Locate the cell with the specified text and output its (X, Y) center coordinate. 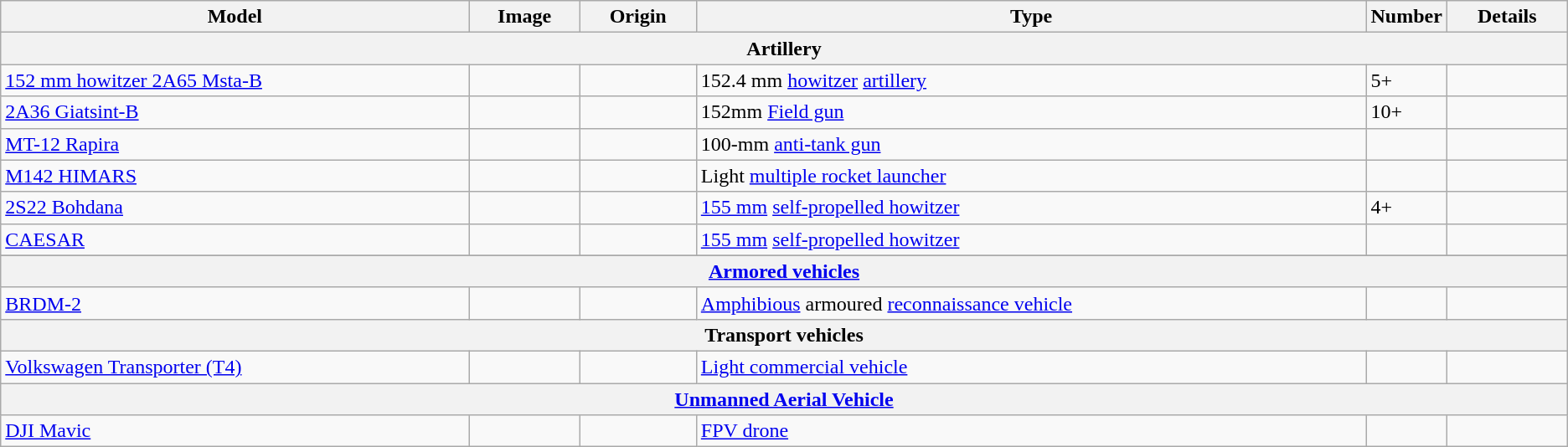
Image (524, 17)
2S22 Bohdana (235, 208)
Light commercial vehicle (1031, 367)
10+ (1406, 112)
Armored vehicles (784, 271)
CAESAR (235, 239)
2A36 Giatsint-B (235, 112)
Volkswagen Transporter (T4) (235, 367)
Type (1031, 17)
FPV drone (1031, 431)
Model (235, 17)
Light multiple rocket launcher (1031, 176)
DJI Mavic (235, 431)
5+ (1406, 80)
MT-12 Rapira (235, 144)
BRDM-2 (235, 303)
Amphibious armoured reconnaissance vehicle (1031, 303)
Number (1406, 17)
152.4 mm howitzer artillery (1031, 80)
Origin (638, 17)
Details (1507, 17)
152mm Field gun (1031, 112)
M142 HIMARS (235, 176)
152 mm howitzer 2A65 Msta-B (235, 80)
100-mm anti-tank gun (1031, 144)
Artillery (784, 49)
Unmanned Aerial Vehicle (784, 399)
Transport vehicles (784, 335)
4+ (1406, 208)
